Locate the cell with the specified text and output its (X, Y) center coordinate. 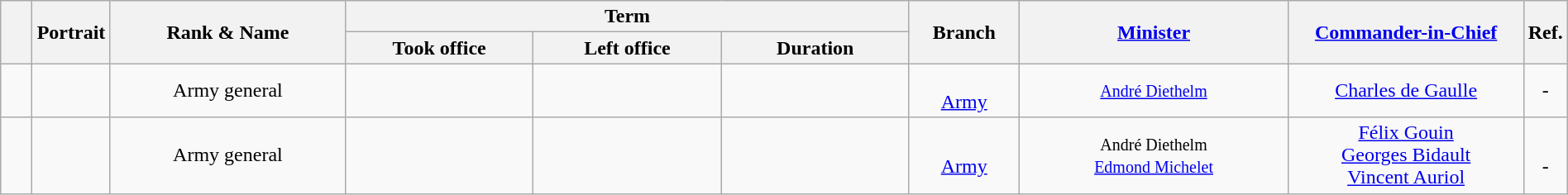
Branch (964, 32)
Took office (438, 48)
Duration (815, 48)
Portrait (71, 32)
André Diethelm (1154, 91)
Commander-in-Chief (1406, 32)
Left office (627, 48)
Félix GouinGeorges BidaultVincent Auriol (1406, 155)
Charles de Gaulle (1406, 91)
André DiethelmEdmond Michelet (1154, 155)
Term (627, 17)
Rank & Name (227, 32)
Minister (1154, 32)
Ref. (1545, 32)
